Pinpoint the cell where the given text exists, returning its (X, Y) midpoint coordinate. 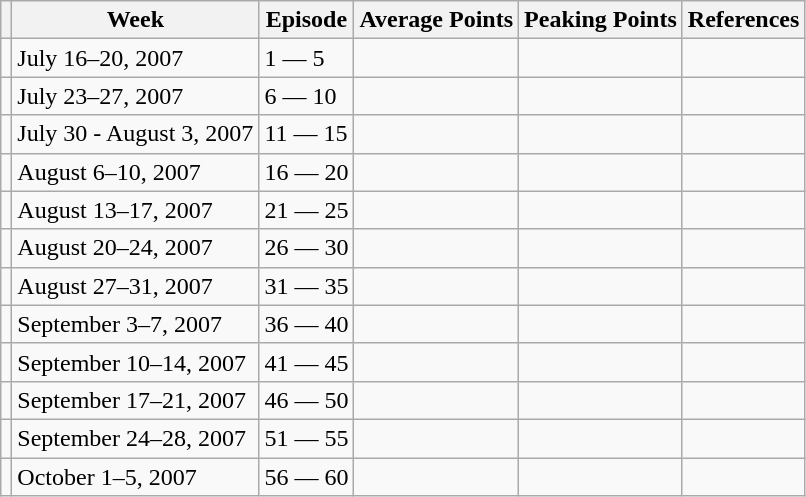
September 24–28, 2007 (136, 438)
36 — 40 (306, 324)
August 13–17, 2007 (136, 210)
September 10–14, 2007 (136, 362)
Episode (306, 20)
Average Points (436, 20)
September 3–7, 2007 (136, 324)
July 16–20, 2007 (136, 58)
Peaking Points (601, 20)
October 1–5, 2007 (136, 477)
6 — 10 (306, 96)
Week (136, 20)
August 6–10, 2007 (136, 172)
31 — 35 (306, 286)
46 — 50 (306, 400)
August 27–31, 2007 (136, 286)
21 — 25 (306, 210)
August 20–24, 2007 (136, 248)
51 — 55 (306, 438)
56 — 60 (306, 477)
11 — 15 (306, 134)
September 17–21, 2007 (136, 400)
41 — 45 (306, 362)
July 23–27, 2007 (136, 96)
26 — 30 (306, 248)
July 30 - August 3, 2007 (136, 134)
1 — 5 (306, 58)
References (744, 20)
16 — 20 (306, 172)
